Provide the [x, y] coordinate of the cell's center where the given text is located.  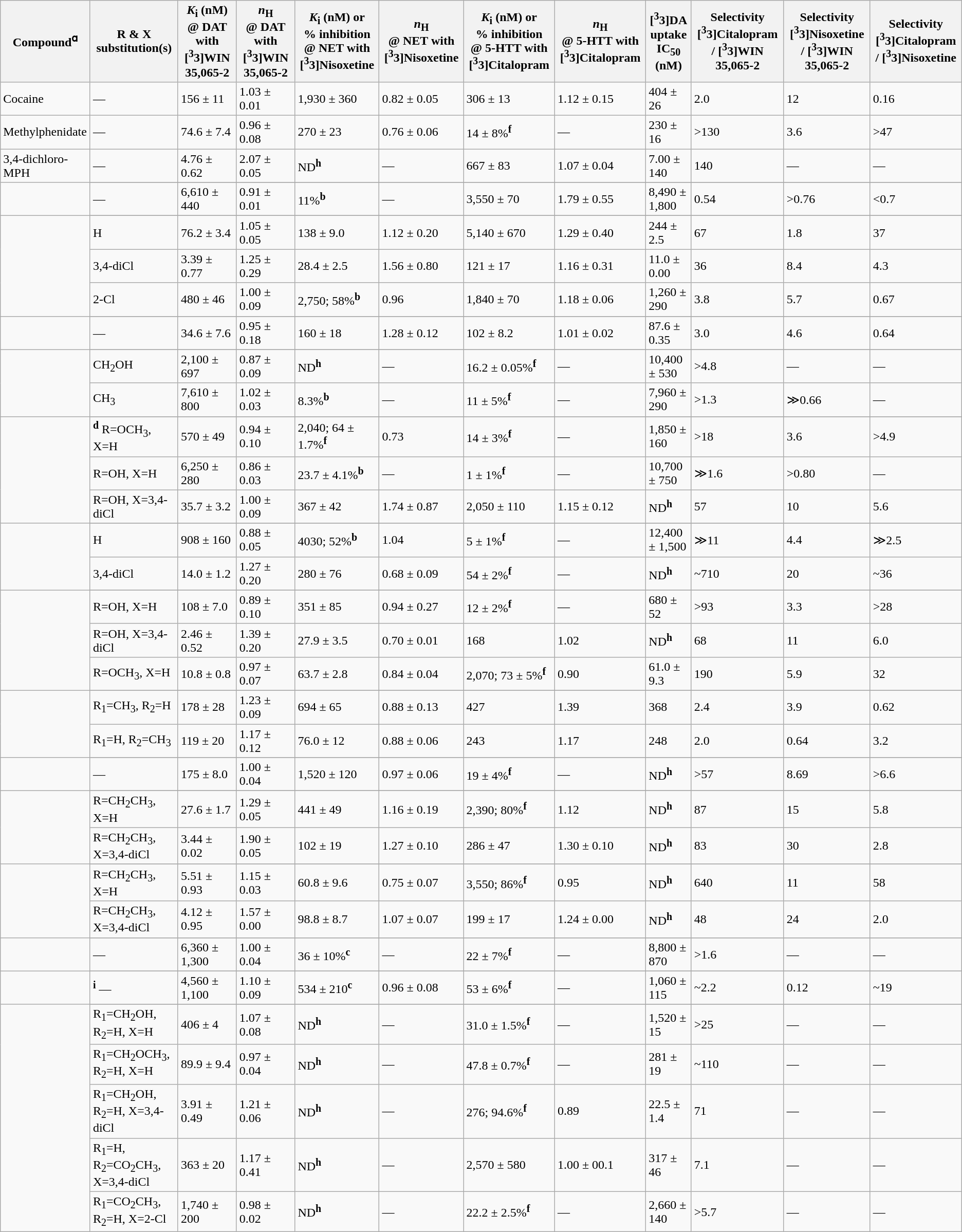
276; 94.6%f [509, 1111]
5 ± 1%f [509, 540]
1.30 ± 0.10 [600, 846]
0.68 ± 0.09 [421, 574]
570 ± 49 [207, 436]
98.8 ± 8.7 [337, 919]
0.88 ± 0.13 [421, 707]
7,610 ± 800 [207, 400]
140 [737, 166]
1.28 ± 0.12 [421, 333]
4.4 [827, 540]
1 ± 1%f [509, 473]
102 ± 8.2 [509, 333]
3.91 ± 0.49 [207, 1111]
363 ± 20 [207, 1165]
908 ± 160 [207, 540]
1,060 ± 115 [669, 988]
0.73 [421, 436]
0.87 ± 0.09 [266, 366]
>6.6 [916, 774]
4030; 52%b [337, 540]
199 ± 17 [509, 919]
Cocaine [45, 99]
480 ± 46 [207, 299]
>1.3 [737, 400]
280 ± 76 [337, 574]
168 [509, 640]
317 ± 46 [669, 1165]
1.01 ± 0.02 [600, 333]
1.17 ± 0.41 [266, 1165]
102 ± 19 [337, 846]
15 [827, 809]
3.0 [737, 333]
0.94 ± 0.27 [421, 606]
680 ± 52 [669, 606]
27.9 ± 3.5 [337, 640]
1.21 ± 0.06 [266, 1111]
1.56 ± 0.80 [421, 266]
2,750; 58%b [337, 299]
1.15 ± 0.12 [600, 507]
87 [737, 809]
22 ± 7%f [509, 954]
1.29 ± 0.05 [266, 809]
0.75 ± 0.07 [421, 882]
0.88 ± 0.06 [421, 741]
2,040; 64 ± 1.7%f [337, 436]
6,250 ± 280 [207, 473]
R1=CH3, R2=H [134, 707]
1.16 ± 0.19 [421, 809]
5.9 [827, 673]
10,700 ± 750 [669, 473]
1.17 [600, 741]
0.62 [916, 707]
5.7 [827, 299]
0.95 [600, 882]
≫2.5 [916, 540]
83 [737, 846]
>5.7 [737, 1212]
0.97 ± 0.04 [266, 1064]
404 ± 26 [669, 99]
60.8 ± 9.6 [337, 882]
87.6 ± 0.35 [669, 333]
3,4-dichloro-MPH [45, 166]
3.3 [827, 606]
6,360 ± 1,300 [207, 954]
0.12 [827, 988]
1.24 ± 0.00 [600, 919]
67 [737, 232]
1.90 ± 0.05 [266, 846]
63.7 ± 2.8 [337, 673]
1.12 ± 0.20 [421, 232]
2.8 [916, 846]
58 [916, 882]
270 ± 23 [337, 133]
1.27 ± 0.20 [266, 574]
108 ± 7.0 [207, 606]
Compoundɑ [45, 41]
1.39 [600, 707]
138 ± 9.0 [337, 232]
367 ± 42 [337, 507]
35.7 ± 3.2 [207, 507]
0.67 [916, 299]
R1=CH2OH, R2=H, X=3,4-diCl [134, 1111]
0.96 [421, 299]
R1=CO2CH3, R2=H, X=2-Cl [134, 1212]
20 [827, 574]
CH3 [134, 400]
3.2 [916, 741]
2,100 ± 697 [207, 366]
27.6 ± 1.7 [207, 809]
nH@ 5-HTT with [33]Citalopram [600, 41]
1,520 ± 15 [669, 1024]
1.8 [827, 232]
76.2 ± 3.4 [207, 232]
306 ± 13 [509, 99]
R1=H, R2=CH3 [134, 741]
37 [916, 232]
Ki (nM)@ DAT with [33]WIN 35,065-2 [207, 41]
1.74 ± 0.87 [421, 507]
Selectivity[33]Nisoxetine / [33]WIN 35,065-2 [827, 41]
8.69 [827, 774]
>18 [737, 436]
190 [737, 673]
667 ± 83 [509, 166]
>4.8 [737, 366]
248 [669, 741]
1.29 ± 0.40 [600, 232]
0.91 ± 0.01 [266, 199]
Ki (nM) or% inhibition@ NET with [33]Nisoxetine [337, 41]
>57 [737, 774]
14 ± 3%f [509, 436]
8.4 [827, 266]
0.94 ± 0.10 [266, 436]
178 ± 28 [207, 707]
1.18 ± 0.06 [600, 299]
12 [827, 99]
~110 [737, 1064]
10 [827, 507]
Ki (nM) or% inhibition@ 5-HTT with [33]Citalopram [509, 41]
441 ± 49 [337, 809]
0.16 [916, 99]
1.07 ± 0.08 [266, 1024]
1.27 ± 0.10 [421, 846]
~19 [916, 988]
36 [737, 266]
175 ± 8.0 [207, 774]
d R=OCH3, X=H [134, 436]
1,840 ± 70 [509, 299]
2,070; 73 ± 5%f [509, 673]
1,740 ± 200 [207, 1212]
>4.9 [916, 436]
3.44 ± 0.02 [207, 846]
1.07 ± 0.04 [600, 166]
3.9 [827, 707]
7,960 ± 290 [669, 400]
4.12 ± 0.95 [207, 919]
406 ± 4 [207, 1024]
2,660 ± 140 [669, 1212]
8.3%b [337, 400]
Selectivity[33]Citalopram / [33]Nisoxetine [916, 41]
>0.76 [827, 199]
i — [134, 988]
nH@ NET with [33]Nisoxetine [421, 41]
10,400 ± 530 [669, 366]
12 ± 2%f [509, 606]
>25 [737, 1024]
~710 [737, 574]
1.04 [421, 540]
57 [737, 507]
243 [509, 741]
8,800 ± 870 [669, 954]
1.05 ± 0.05 [266, 232]
3,550 ± 70 [509, 199]
R1=H, R2=CO2CH3, X=3,4-diCl [134, 1165]
119 ± 20 [207, 741]
0.84 ± 0.04 [421, 673]
28.4 ± 2.5 [337, 266]
R & X substitution(s) [134, 41]
74.6 ± 7.4 [207, 133]
R1=CH2OH, R2=H, X=H [134, 1024]
48 [737, 919]
0.76 ± 0.06 [421, 133]
14 ± 8%f [509, 133]
nH@ DAT with [33]WIN 35,065-2 [266, 41]
>28 [916, 606]
1.12 [600, 809]
351 ± 85 [337, 606]
5.8 [916, 809]
54 ± 2%f [509, 574]
22.5 ± 1.4 [669, 1111]
76.0 ± 12 [337, 741]
0.89 ± 0.10 [266, 606]
0.89 [600, 1111]
0.88 ± 0.05 [266, 540]
6,610 ± 440 [207, 199]
24 [827, 919]
22.2 ± 2.5%f [509, 1212]
1.25 ± 0.29 [266, 266]
0.98 ± 0.02 [266, 1212]
34.6 ± 7.6 [207, 333]
>1.6 [737, 954]
61.0 ± 9.3 [669, 673]
Selectivity[33]Citalopram / [33]WIN 35,065-2 [737, 41]
1.12 ± 0.15 [600, 99]
≫0.66 [827, 400]
1.16 ± 0.31 [600, 266]
121 ± 17 [509, 266]
4.76 ± 0.62 [207, 166]
160 ± 18 [337, 333]
0.70 ± 0.01 [421, 640]
R1=CH2OCH3, R2=H, X=H [134, 1064]
0.95 ± 0.18 [266, 333]
3.39 ± 0.77 [207, 266]
[33]DA uptakeIC50 (nM) [669, 41]
4.3 [916, 266]
244 ± 2.5 [669, 232]
368 [669, 707]
3,550; 86%f [509, 882]
7.1 [737, 1165]
1,520 ± 120 [337, 774]
8,490 ± 1,800 [669, 199]
1.03 ± 0.01 [266, 99]
1.15 ± 0.03 [266, 882]
4,560 ± 1,100 [207, 988]
>130 [737, 133]
≫1.6 [737, 473]
<0.7 [916, 199]
427 [509, 707]
640 [737, 882]
286 ± 47 [509, 846]
89.9 ± 9.4 [207, 1064]
23.7 ± 4.1%b [337, 473]
5.51 ± 0.93 [207, 882]
>93 [737, 606]
31.0 ± 1.5%f [509, 1024]
30 [827, 846]
230 ± 16 [669, 133]
71 [737, 1111]
16.2 ± 0.05%f [509, 366]
2,050 ± 110 [509, 507]
>0.80 [827, 473]
12,400 ± 1,500 [669, 540]
19 ± 4%f [509, 774]
0.54 [737, 199]
2,570 ± 580 [509, 1165]
53 ± 6%f [509, 988]
10.8 ± 0.8 [207, 673]
0.97 ± 0.07 [266, 673]
0.82 ± 0.05 [421, 99]
156 ± 11 [207, 99]
1.17 ± 0.12 [266, 741]
5,140 ± 670 [509, 232]
47.8 ± 0.7%f [509, 1064]
1,930 ± 360 [337, 99]
0.90 [600, 673]
0.86 ± 0.03 [266, 473]
694 ± 65 [337, 707]
1.02 ± 0.03 [266, 400]
36 ± 10%c [337, 954]
1,260 ± 290 [669, 299]
1.10 ± 0.09 [266, 988]
0.97 ± 0.06 [421, 774]
32 [916, 673]
2.07 ± 0.05 [266, 166]
11.0 ± 0.00 [669, 266]
2.46 ± 0.52 [207, 640]
68 [737, 640]
≫11 [737, 540]
1.39 ± 0.20 [266, 640]
6.0 [916, 640]
CH2OH [134, 366]
2.4 [737, 707]
5.6 [916, 507]
4.6 [827, 333]
281 ± 19 [669, 1064]
534 ± 210c [337, 988]
11%b [337, 199]
2-Cl [134, 299]
1.79 ± 0.55 [600, 199]
>47 [916, 133]
~36 [916, 574]
3.8 [737, 299]
~2.2 [737, 988]
1.07 ± 0.07 [421, 919]
1.57 ± 0.00 [266, 919]
11 ± 5%f [509, 400]
2,390; 80%f [509, 809]
Methylphenidate [45, 133]
14.0 ± 1.2 [207, 574]
7.00 ± 140 [669, 166]
1,850 ± 160 [669, 436]
R=OCH3, X=H [134, 673]
1.00 ± 00.1 [600, 1165]
1.23 ± 0.09 [266, 707]
1.02 [600, 640]
